Return the (X, Y) coordinate for the center point of the cell that contains the specified text.  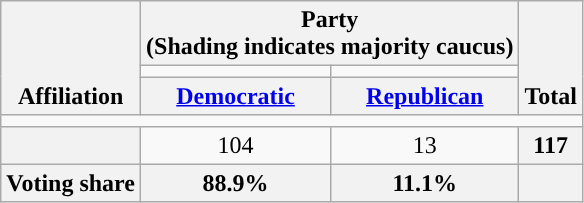
104 (236, 145)
Democratic (236, 96)
Total (551, 58)
Voting share (71, 183)
Affiliation (71, 58)
88.9% (236, 183)
Republican (425, 96)
13 (425, 145)
117 (551, 145)
11.1% (425, 183)
Party (Shading indicates majority caucus) (330, 34)
